Find where the given text appears and provide that cell's center as (X, Y) coordinate. 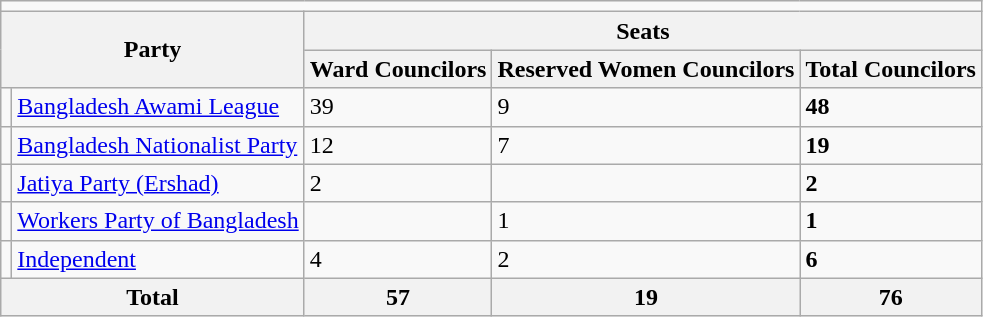
Seats (642, 31)
Bangladesh Awami League (158, 107)
4 (398, 259)
12 (398, 145)
Workers Party of Bangladesh (158, 221)
39 (398, 107)
Bangladesh Nationalist Party (158, 145)
7 (646, 145)
Ward Councilors (398, 69)
76 (891, 297)
Independent (158, 259)
Jatiya Party (Ershad) (158, 183)
6 (891, 259)
Total Councilors (891, 69)
Party (152, 50)
57 (398, 297)
48 (891, 107)
Total (152, 297)
Reserved Women Councilors (646, 69)
9 (646, 107)
